Extract the [x, y] coordinate from the center of the cell holding the provided text.  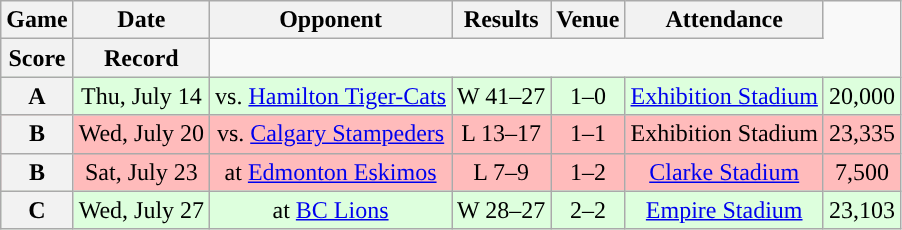
1–2 [588, 172]
Sat, July 23 [141, 172]
L 7–9 [502, 172]
C [37, 210]
vs. Hamilton Tiger-Cats [331, 96]
Clarke Stadium [724, 172]
Empire Stadium [724, 210]
L 13–17 [502, 134]
20,000 [862, 96]
Venue [588, 20]
Game [37, 20]
7,500 [862, 172]
Score [37, 58]
1–0 [588, 96]
Thu, July 14 [141, 96]
Results [502, 20]
W 28–27 [502, 210]
at Edmonton Eskimos [331, 172]
at BC Lions [331, 210]
Wed, July 20 [141, 134]
W 41–27 [502, 96]
Opponent [331, 20]
vs. Calgary Stampeders [331, 134]
Attendance [724, 20]
Wed, July 27 [141, 210]
Date [141, 20]
A [37, 96]
Record [141, 58]
2–2 [588, 210]
1–1 [588, 134]
23,103 [862, 210]
23,335 [862, 134]
